Pinpoint the cell where the given text exists, returning its [x, y] midpoint coordinate. 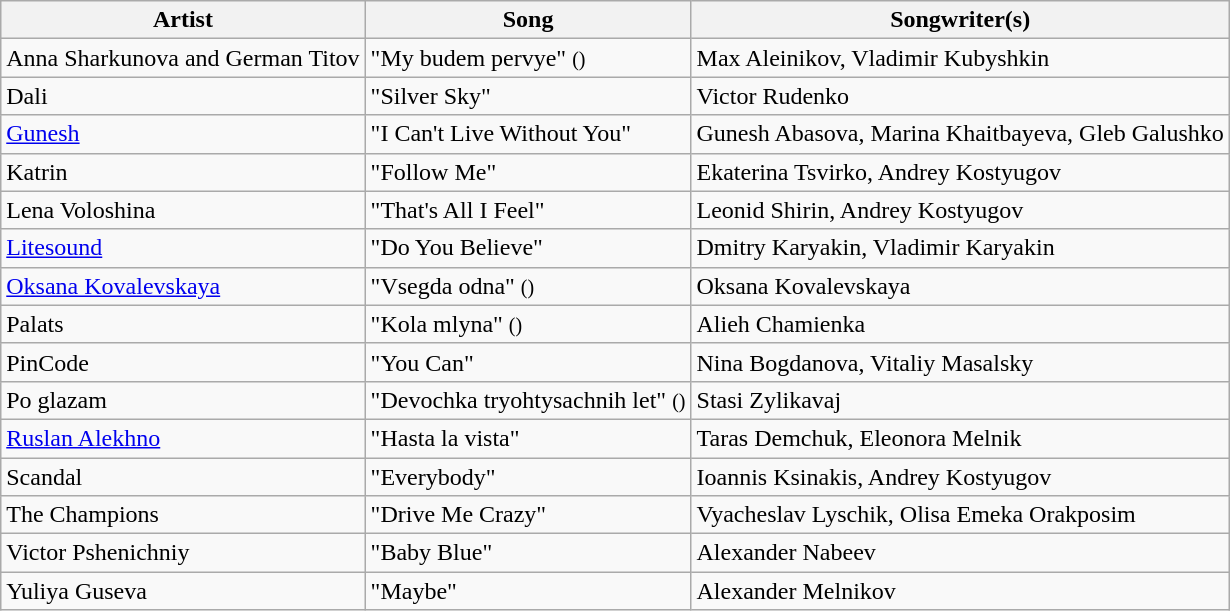
Artist [183, 20]
Po glazam [183, 400]
PinCode [183, 362]
"You Can" [528, 362]
Anna Sharkunova and German Titov [183, 58]
Dali [183, 96]
Scandal [183, 477]
Ioannis Ksinakis, Andrey Kostyugov [960, 477]
Gunesh [183, 134]
"Baby Blue" [528, 553]
Lena Voloshina [183, 210]
Alexander Nabeev [960, 553]
Dmitry Karyakin, Vladimir Karyakin [960, 248]
The Champions [183, 515]
"Vsegda odna" () [528, 286]
"Follow Me" [528, 172]
Taras Demchuk, Eleonora Melnik [960, 438]
Leonid Shirin, Andrey Kostyugov [960, 210]
Palats [183, 324]
Litesound [183, 248]
"I Can't Live Without You" [528, 134]
"My budem pervye" () [528, 58]
Yuliya Guseva [183, 591]
Songwriter(s) [960, 20]
Stasi Zylikavaj [960, 400]
Victor Pshenichniy [183, 553]
Alexander Melnikov [960, 591]
Ruslan Alekhno [183, 438]
Alieh Chamienka [960, 324]
Max Aleinikov, Vladimir Kubyshkin [960, 58]
"Kola mlyna" () [528, 324]
"That's All I Feel" [528, 210]
"Do You Believe" [528, 248]
"Everybody" [528, 477]
"Maybe" [528, 591]
Song [528, 20]
"Drive Me Crazy" [528, 515]
Ekaterina Tsvirko, Andrey Kostyugov [960, 172]
Victor Rudenko [960, 96]
"Silver Sky" [528, 96]
Vyacheslav Lyschik, Olisa Emeka Orakposim [960, 515]
"Hasta la vista" [528, 438]
"Devochka tryohtysachnih let" () [528, 400]
Katrin [183, 172]
Gunesh Abasova, Marina Khaitbayeva, Gleb Galushko [960, 134]
Nina Bogdanova, Vitaliy Masalsky [960, 362]
